Scan for the cell matching the given text and deliver its (X, Y) coordinate at center. 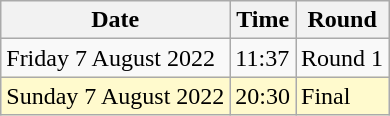
Round (342, 20)
Time (263, 20)
Round 1 (342, 58)
Final (342, 96)
Date (116, 20)
Friday 7 August 2022 (116, 58)
Sunday 7 August 2022 (116, 96)
20:30 (263, 96)
11:37 (263, 58)
